Determine the [x, y] coordinate at the center of the cell enclosing the given text.  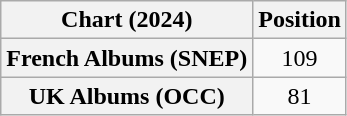
Chart (2024) [127, 20]
UK Albums (OCC) [127, 96]
French Albums (SNEP) [127, 58]
81 [300, 96]
Position [300, 20]
109 [300, 58]
